Capture the cell that displays the provided text and extract its [X, Y] central coordinate. 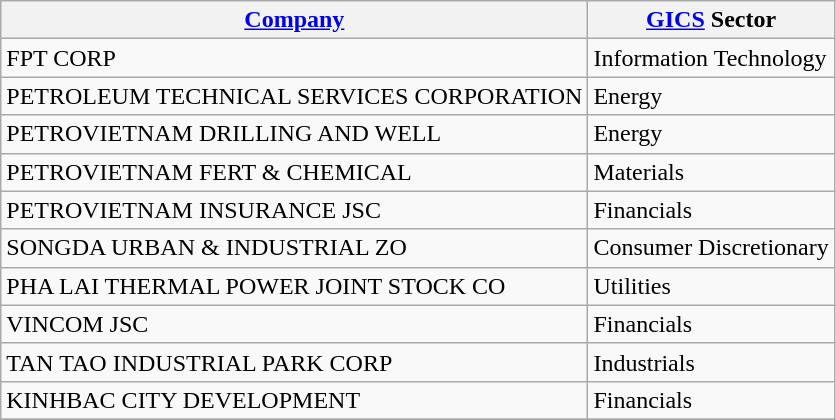
SONGDA URBAN & INDUSTRIAL ZO [294, 248]
PHA LAI THERMAL POWER JOINT STOCK CO [294, 286]
Materials [711, 172]
PETROVIETNAM INSURANCE JSC [294, 210]
PETROLEUM TECHNICAL SERVICES CORPORATION [294, 96]
Information Technology [711, 58]
VINCOM JSC [294, 324]
KINHBAC CITY DEVELOPMENT [294, 400]
GICS Sector [711, 20]
FPT CORP [294, 58]
Consumer Discretionary [711, 248]
PETROVIETNAM DRILLING AND WELL [294, 134]
Utilities [711, 286]
PETROVIETNAM FERT & CHEMICAL [294, 172]
TAN TAO INDUSTRIAL PARK CORP [294, 362]
Industrials [711, 362]
Company [294, 20]
